Extract the [x, y] coordinate from the center of the cell holding the provided text.  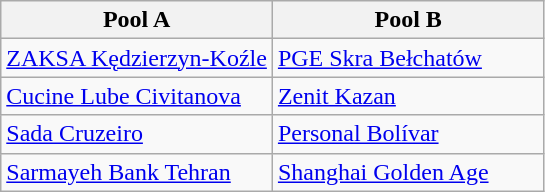
Zenit Kazan [408, 96]
PGE Skra Bełchatów [408, 58]
Shanghai Golden Age [408, 172]
Personal Bolívar [408, 134]
Pool A [137, 20]
Sada Cruzeiro [137, 134]
Sarmayeh Bank Tehran [137, 172]
Cucine Lube Civitanova [137, 96]
Pool B [408, 20]
ZAKSA Kędzierzyn-Koźle [137, 58]
